Return [X, Y] of the center of cell containing provided text 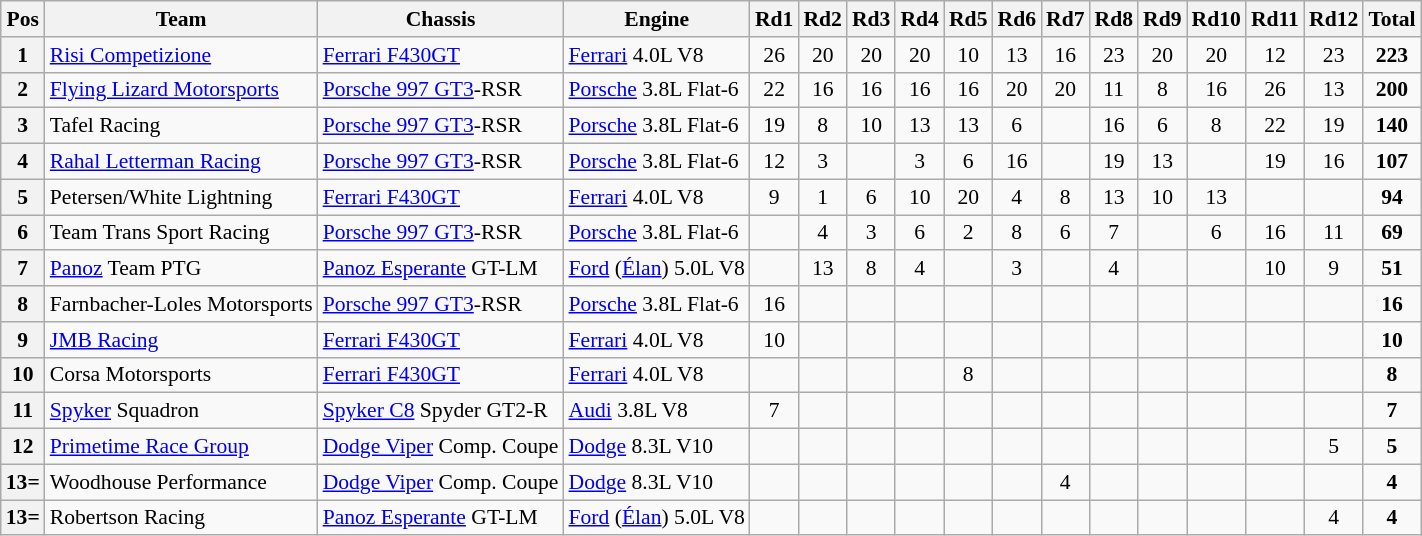
JMB Racing [182, 340]
Rd9 [1162, 19]
Flying Lizard Motorsports [182, 90]
140 [1392, 126]
Team Trans Sport Racing [182, 233]
Rd10 [1216, 19]
Rahal Letterman Racing [182, 162]
Rd8 [1114, 19]
Rd4 [920, 19]
Farnbacher-Loles Motorsports [182, 304]
Engine [657, 19]
Rd5 [968, 19]
200 [1392, 90]
94 [1392, 197]
107 [1392, 162]
Robertson Racing [182, 518]
Rd12 [1334, 19]
Primetime Race Group [182, 447]
Panoz Team PTG [182, 269]
Woodhouse Performance [182, 482]
Pos [23, 19]
Rd3 [872, 19]
Petersen/White Lightning [182, 197]
Tafel Racing [182, 126]
Audi 3.8L V8 [657, 411]
Team [182, 19]
Spyker C8 Spyder GT2-R [441, 411]
223 [1392, 55]
Rd2 [822, 19]
Chassis [441, 19]
Rd7 [1066, 19]
51 [1392, 269]
Risi Competizione [182, 55]
Rd1 [774, 19]
Rd6 [1016, 19]
Corsa Motorsports [182, 375]
Total [1392, 19]
Spyker Squadron [182, 411]
69 [1392, 233]
Rd11 [1275, 19]
